Provide the [X, Y] coordinate of the cell's center where the given text is located.  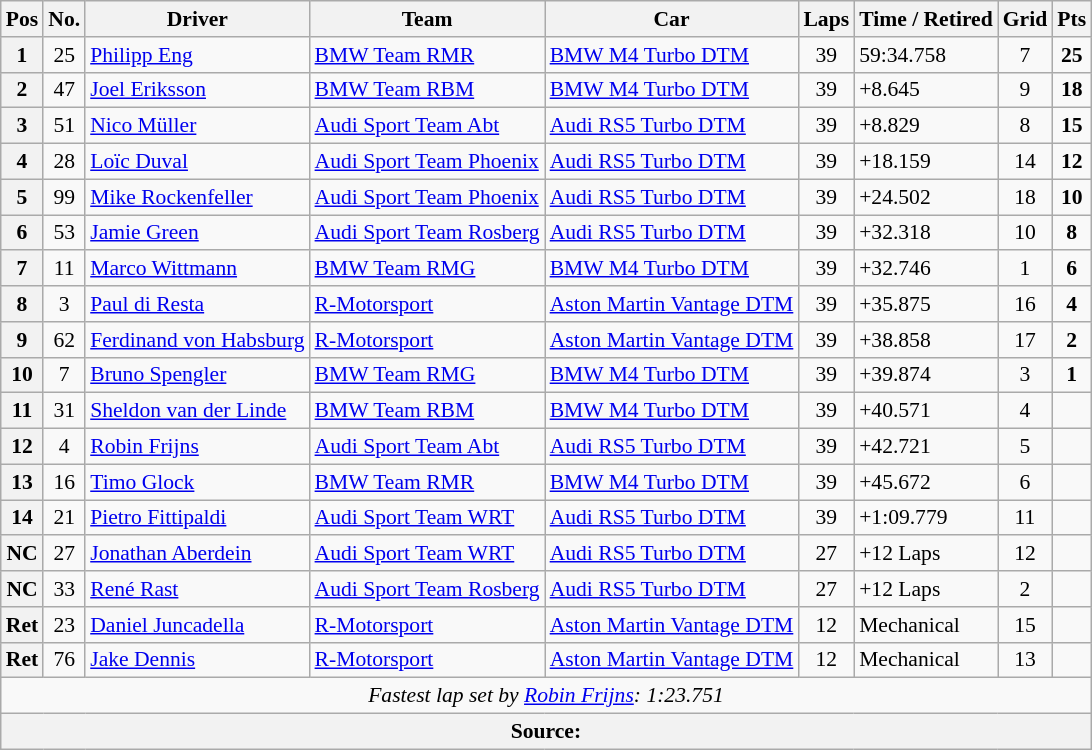
Paul di Resta [197, 304]
Marco Wittmann [197, 269]
Driver [197, 19]
28 [64, 162]
23 [64, 625]
+1:09.779 [926, 518]
+32.746 [926, 269]
Jake Dennis [197, 660]
Grid [1026, 19]
Team [428, 19]
+39.874 [926, 375]
62 [64, 340]
+18.159 [926, 162]
47 [64, 90]
René Rast [197, 589]
No. [64, 19]
Loïc Duval [197, 162]
+24.502 [926, 197]
21 [64, 518]
31 [64, 411]
+32.318 [926, 233]
33 [64, 589]
Source: [546, 732]
Time / Retired [926, 19]
53 [64, 233]
Laps [826, 19]
+40.571 [926, 411]
+8.829 [926, 126]
Philipp Eng [197, 55]
+8.645 [926, 90]
51 [64, 126]
Car [672, 19]
Jonathan Aberdein [197, 554]
+42.721 [926, 447]
17 [1026, 340]
59:34.758 [926, 55]
99 [64, 197]
Bruno Spengler [197, 375]
Sheldon van der Linde [197, 411]
+35.875 [926, 304]
Jamie Green [197, 233]
Nico Müller [197, 126]
+45.672 [926, 482]
Joel Eriksson [197, 90]
76 [64, 660]
Daniel Juncadella [197, 625]
Fastest lap set by Robin Frijns: 1:23.751 [546, 696]
Timo Glock [197, 482]
Pts [1072, 19]
Ferdinand von Habsburg [197, 340]
Robin Frijns [197, 447]
Pos [22, 19]
+38.858 [926, 340]
Pietro Fittipaldi [197, 518]
Mike Rockenfeller [197, 197]
